Detect which cell encompasses the target text, then output its (X, Y) center coordinate. 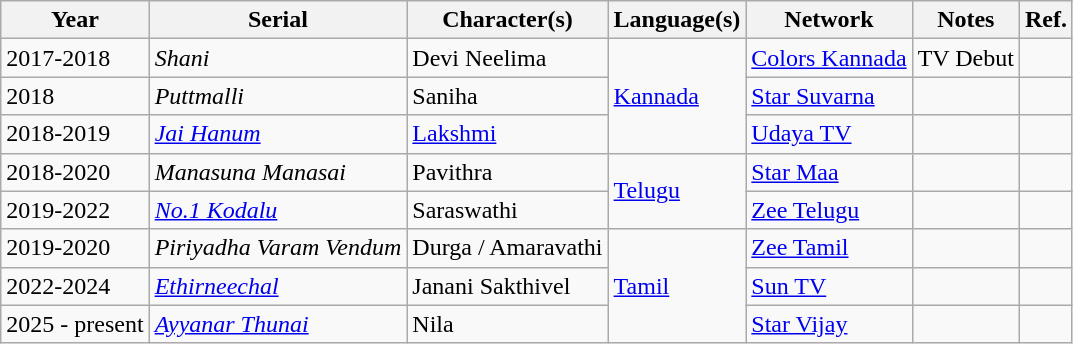
Star Suvarna (829, 96)
Manasuna Manasai (278, 172)
Tamil (677, 286)
2018-2019 (75, 134)
Zee Telugu (829, 210)
Nila (508, 324)
Network (829, 20)
Saniha (508, 96)
Zee Tamil (829, 248)
Jai Hanum (278, 134)
Character(s) (508, 20)
Piriyadha Varam Vendum (278, 248)
Durga / Amaravathi (508, 248)
Notes (966, 20)
Language(s) (677, 20)
Ayyanar Thunai (278, 324)
2018-2020 (75, 172)
Telugu (677, 191)
Sun TV (829, 286)
2017-2018 (75, 58)
2019-2020 (75, 248)
Devi Neelima (508, 58)
Star Vijay (829, 324)
Colors Kannada (829, 58)
2018 (75, 96)
Kannada (677, 96)
No.1 Kodalu (278, 210)
Puttmalli (278, 96)
2022-2024 (75, 286)
Ref. (1046, 20)
Year (75, 20)
Shani (278, 58)
2019-2022 (75, 210)
Ethirneechal (278, 286)
Serial (278, 20)
Janani Sakthivel (508, 286)
2025 - present (75, 324)
Udaya TV (829, 134)
Lakshmi (508, 134)
Pavithra (508, 172)
TV Debut (966, 58)
Star Maa (829, 172)
Saraswathi (508, 210)
